Pinpoint the cell where the given text exists, returning its [x, y] midpoint coordinate. 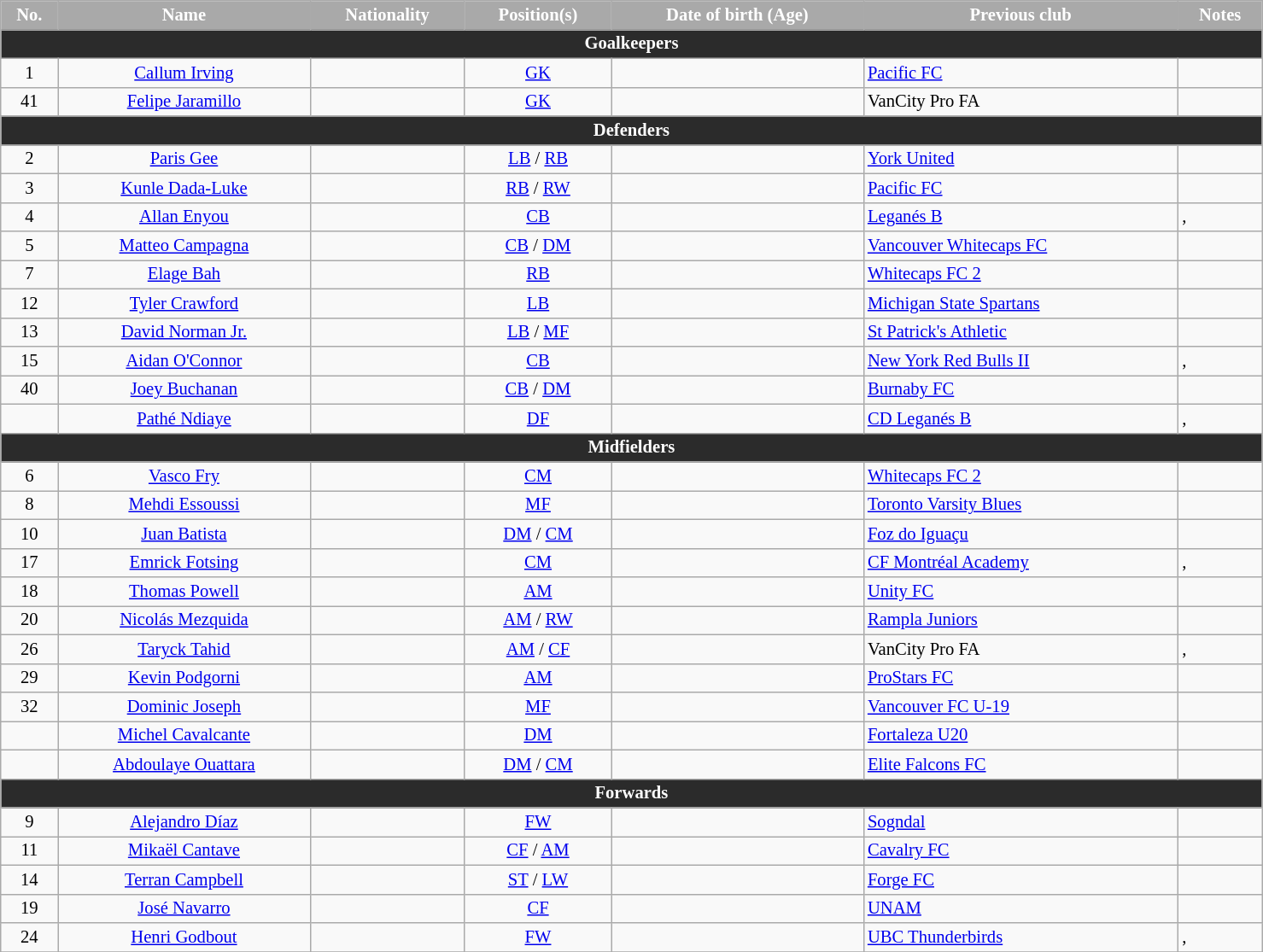
3 [29, 188]
Vancouver Whitecaps FC [1020, 245]
Elite Falcons FC [1020, 764]
Forwards [632, 793]
18 [29, 592]
24 [29, 937]
Joey Buchanan [184, 389]
Position(s) [538, 15]
Matteo Campagna [184, 245]
Notes [1219, 15]
Taryck Tahid [184, 649]
Defenders [632, 131]
41 [29, 102]
Felipe Jaramillo [184, 102]
Michel Cavalcante [184, 735]
DF [538, 418]
No. [29, 15]
CF / AM [538, 850]
Toronto Varsity Blues [1020, 505]
Callum Irving [184, 73]
Leganés B [1020, 217]
13 [29, 332]
Burnaby FC [1020, 389]
LB [538, 303]
4 [29, 217]
20 [29, 620]
Name [184, 15]
Thomas Powell [184, 592]
Rampla Juniors [1020, 620]
Nicolás Mezquida [184, 620]
CF [538, 908]
Allan Enyou [184, 217]
Forge FC [1020, 879]
10 [29, 534]
19 [29, 908]
Aidan O'Connor [184, 361]
RB [538, 274]
Emrick Fotsing [184, 563]
Mehdi Essoussi [184, 505]
RB / RW [538, 188]
5 [29, 245]
Vancouver FC U-19 [1020, 706]
Kunle Dada-Luke [184, 188]
ProStars FC [1020, 678]
Fortaleza U20 [1020, 735]
Paris Gee [184, 159]
Goalkeepers [632, 44]
29 [29, 678]
17 [29, 563]
Alejandro Díaz [184, 822]
St Patrick's Athletic [1020, 332]
2 [29, 159]
Henri Godbout [184, 937]
Previous club [1020, 15]
Unity FC [1020, 592]
LB / RB [538, 159]
6 [29, 476]
Mikaël Cantave [184, 850]
UNAM [1020, 908]
Kevin Podgorni [184, 678]
AM / CF [538, 649]
Date of birth (Age) [738, 15]
Juan Batista [184, 534]
York United [1020, 159]
Michigan State Spartans [1020, 303]
9 [29, 822]
ST / LW [538, 879]
Cavalry FC [1020, 850]
26 [29, 649]
7 [29, 274]
CF Montréal Academy [1020, 563]
Sogndal [1020, 822]
Tyler Crawford [184, 303]
Dominic Joseph [184, 706]
Vasco Fry [184, 476]
LB / MF [538, 332]
DM [538, 735]
CD Leganés B [1020, 418]
Elage Bah [184, 274]
1 [29, 73]
José Navarro [184, 908]
UBC Thunderbirds [1020, 937]
David Norman Jr. [184, 332]
AM / RW [538, 620]
New York Red Bulls II [1020, 361]
Terran Campbell [184, 879]
32 [29, 706]
Pathé Ndiaye [184, 418]
12 [29, 303]
Nationality [388, 15]
Midfielders [632, 447]
15 [29, 361]
11 [29, 850]
40 [29, 389]
8 [29, 505]
Abdoulaye Ouattara [184, 764]
Foz do Iguaçu [1020, 534]
14 [29, 879]
